Extract the (X, Y) coordinate from the center of the cell holding the provided text.  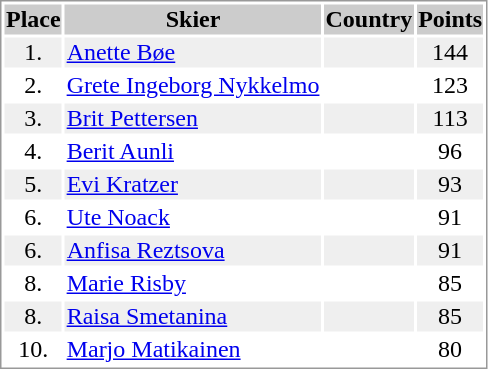
Marie Risby (193, 283)
Evi Kratzer (193, 185)
80 (450, 349)
Country (369, 19)
1. (33, 53)
Points (450, 19)
123 (450, 85)
Ute Noack (193, 217)
Berit Aunli (193, 151)
5. (33, 185)
Grete Ingeborg Nykkelmo (193, 85)
113 (450, 119)
Skier (193, 19)
Raisa Smetanina (193, 317)
Marjo Matikainen (193, 349)
Anette Bøe (193, 53)
144 (450, 53)
Brit Pettersen (193, 119)
10. (33, 349)
Place (33, 19)
96 (450, 151)
Anfisa Reztsova (193, 251)
2. (33, 85)
4. (33, 151)
93 (450, 185)
3. (33, 119)
